Determine the [X, Y] coordinate at the center of the cell enclosing the given text.  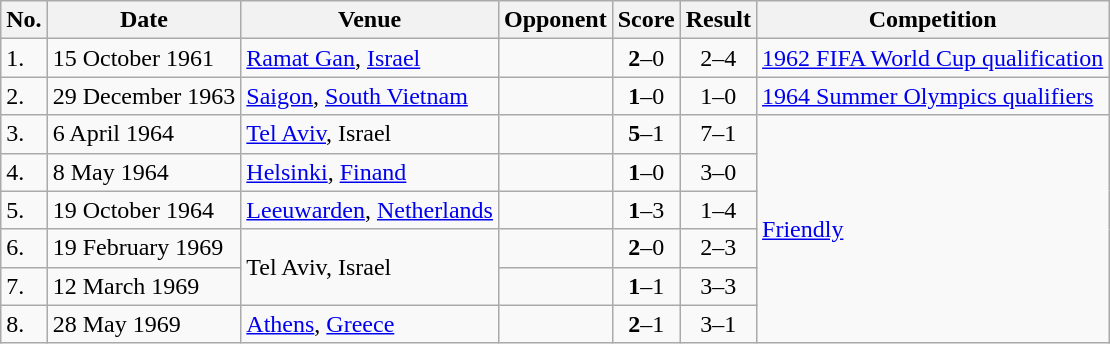
2–1 [646, 324]
7–1 [718, 134]
19 February 1969 [144, 248]
Saigon, South Vietnam [370, 96]
3. [24, 134]
19 October 1964 [144, 210]
12 March 1969 [144, 286]
3–0 [718, 172]
Helsinki, Finand [370, 172]
15 October 1961 [144, 58]
No. [24, 20]
1–3 [646, 210]
Score [646, 20]
2–4 [718, 58]
Leeuwarden, Netherlands [370, 210]
Date [144, 20]
Venue [370, 20]
5. [24, 210]
28 May 1969 [144, 324]
4. [24, 172]
Friendly [933, 229]
3–1 [718, 324]
1964 Summer Olympics qualifiers [933, 96]
Result [718, 20]
Opponent [555, 20]
7. [24, 286]
1–1 [646, 286]
3–3 [718, 286]
1. [24, 58]
29 December 1963 [144, 96]
Athens, Greece [370, 324]
6. [24, 248]
8. [24, 324]
2. [24, 96]
2–3 [718, 248]
6 April 1964 [144, 134]
8 May 1964 [144, 172]
1962 FIFA World Cup qualification [933, 58]
5–1 [646, 134]
1–4 [718, 210]
Ramat Gan, Israel [370, 58]
Competition [933, 20]
